Extract the [x, y] coordinate from the center of the cell holding the provided text.  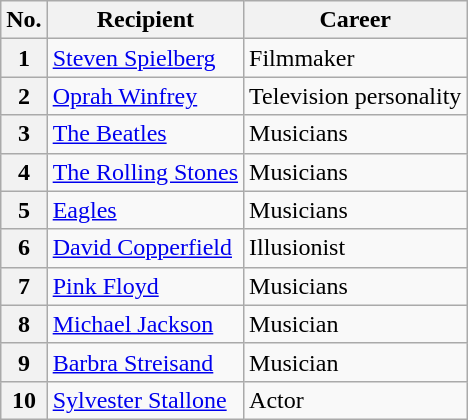
The Rolling Stones [145, 172]
Pink Floyd [145, 286]
Eagles [145, 210]
3 [24, 134]
2 [24, 96]
Steven Spielberg [145, 58]
The Beatles [145, 134]
8 [24, 324]
Filmmaker [356, 58]
Oprah Winfrey [145, 96]
10 [24, 400]
Sylvester Stallone [145, 400]
Actor [356, 400]
6 [24, 248]
David Copperfield [145, 248]
7 [24, 286]
Career [356, 20]
1 [24, 58]
4 [24, 172]
Television personality [356, 96]
Barbra Streisand [145, 362]
Recipient [145, 20]
Illusionist [356, 248]
9 [24, 362]
No. [24, 20]
Michael Jackson [145, 324]
5 [24, 210]
